Pinpoint the cell where the given text exists, returning its (X, Y) midpoint coordinate. 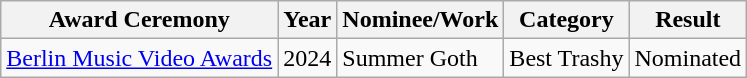
Best Trashy (566, 58)
Category (566, 20)
Nominee/Work (420, 20)
Year (308, 20)
2024 (308, 58)
Nominated (688, 58)
Result (688, 20)
Berlin Music Video Awards (140, 58)
Summer Goth (420, 58)
Award Ceremony (140, 20)
